Search for the cell housing the specified text and yield its [X, Y] center coordinate. 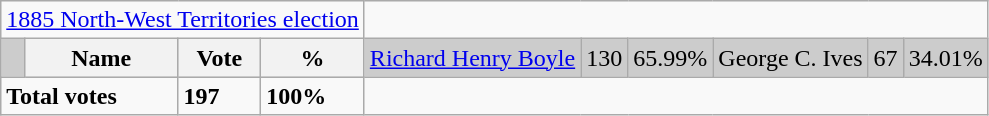
130 [604, 58]
George C. Ives [790, 58]
1885 North-West Territories election [183, 20]
% [313, 58]
100% [313, 96]
Richard Henry Boyle [472, 58]
Name [102, 58]
65.99% [670, 58]
67 [886, 58]
Vote [220, 58]
34.01% [946, 58]
Total votes [90, 96]
197 [220, 96]
